Return [X, Y] of the center of cell containing provided text 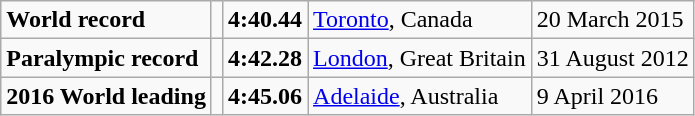
Adelaide, Australia [420, 96]
London, Great Britain [420, 58]
4:42.28 [264, 58]
20 March 2015 [612, 20]
9 April 2016 [612, 96]
Toronto, Canada [420, 20]
4:45.06 [264, 96]
31 August 2012 [612, 58]
2016 World leading [106, 96]
Paralympic record [106, 58]
World record [106, 20]
4:40.44 [264, 20]
